Extract the (X, Y) coordinate from the center of the cell holding the provided text.  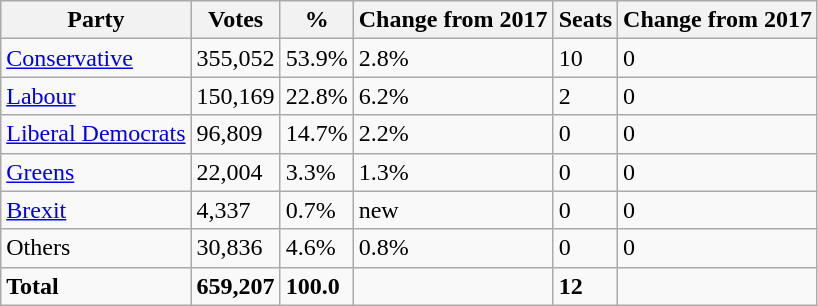
0.7% (316, 210)
Brexit (96, 210)
Party (96, 20)
22.8% (316, 96)
53.9% (316, 58)
3.3% (316, 172)
Total (96, 286)
Votes (236, 20)
Greens (96, 172)
10 (585, 58)
Labour (96, 96)
2 (585, 96)
4,337 (236, 210)
Conservative (96, 58)
% (316, 20)
2.8% (453, 58)
659,207 (236, 286)
355,052 (236, 58)
22,004 (236, 172)
30,836 (236, 248)
14.7% (316, 134)
100.0 (316, 286)
new (453, 210)
4.6% (316, 248)
2.2% (453, 134)
0.8% (453, 248)
Liberal Democrats (96, 134)
150,169 (236, 96)
6.2% (453, 96)
1.3% (453, 172)
12 (585, 286)
96,809 (236, 134)
Seats (585, 20)
Others (96, 248)
